Pinpoint the cell where the given text exists, returning its (x, y) midpoint coordinate. 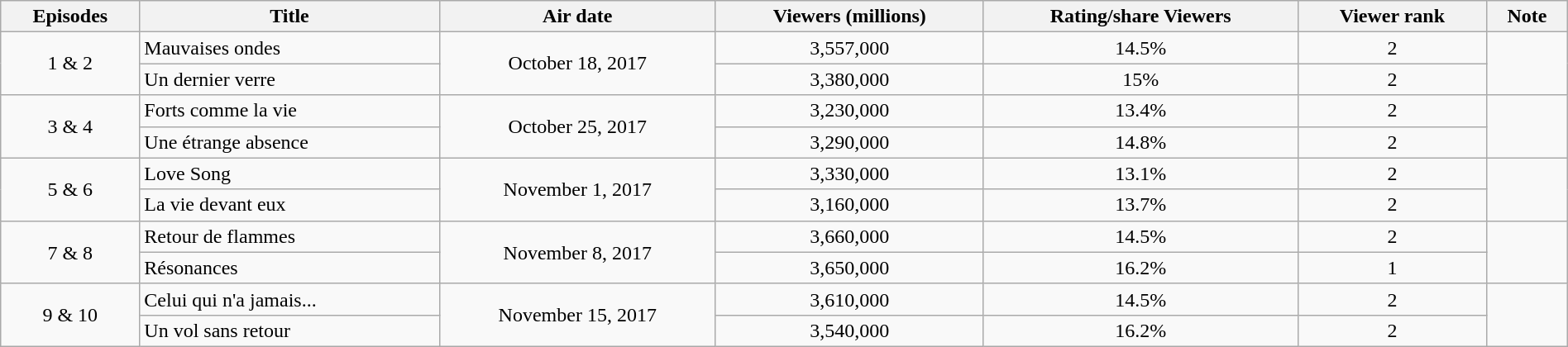
Love Song (289, 173)
La vie devant eux (289, 205)
Mauvaises ondes (289, 48)
Viewer rank (1393, 17)
Air date (577, 17)
Note (1527, 17)
13.1% (1140, 173)
Résonances (289, 268)
13.7% (1140, 205)
1 (1393, 268)
Episodes (70, 17)
3,330,000 (849, 173)
Forts comme la vie (289, 111)
3,160,000 (849, 205)
13.4% (1140, 111)
7 & 8 (70, 252)
November 8, 2017 (577, 252)
9 & 10 (70, 315)
3,290,000 (849, 142)
14.8% (1140, 142)
October 25, 2017 (577, 126)
Rating/share Viewers (1140, 17)
15% (1140, 79)
3 & 4 (70, 126)
Une étrange absence (289, 142)
Title (289, 17)
November 1, 2017 (577, 189)
3,660,000 (849, 236)
3,557,000 (849, 48)
3,380,000 (849, 79)
3,610,000 (849, 299)
3,230,000 (849, 111)
1 & 2 (70, 64)
Un dernier verre (289, 79)
Retour de flammes (289, 236)
5 & 6 (70, 189)
Un vol sans retour (289, 330)
Viewers (millions) (849, 17)
November 15, 2017 (577, 315)
October 18, 2017 (577, 64)
3,650,000 (849, 268)
3,540,000 (849, 330)
Celui qui n'a jamais... (289, 299)
